Search for the cell housing the specified text and yield its (X, Y) center coordinate. 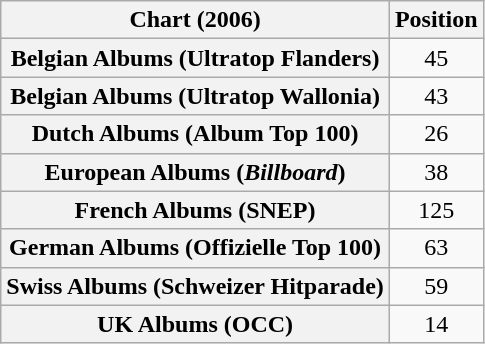
43 (436, 96)
59 (436, 286)
14 (436, 324)
European Albums (Billboard) (196, 172)
Position (436, 20)
Chart (2006) (196, 20)
Belgian Albums (Ultratop Flanders) (196, 58)
38 (436, 172)
UK Albums (OCC) (196, 324)
45 (436, 58)
26 (436, 134)
French Albums (SNEP) (196, 210)
German Albums (Offizielle Top 100) (196, 248)
63 (436, 248)
Dutch Albums (Album Top 100) (196, 134)
Belgian Albums (Ultratop Wallonia) (196, 96)
Swiss Albums (Schweizer Hitparade) (196, 286)
125 (436, 210)
